Search for the cell housing the specified text and yield its (x, y) center coordinate. 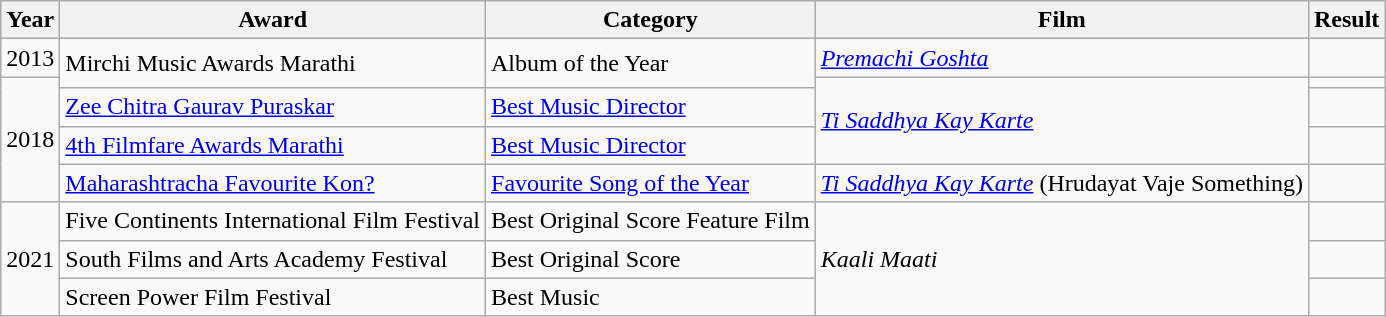
Year (30, 20)
Award (273, 20)
Best Original Score (651, 259)
4th Filmfare Awards Marathi (273, 145)
Film (1062, 20)
Result (1346, 20)
Kaali Maati (1062, 259)
Category (651, 20)
Maharashtracha Favourite Kon? (273, 183)
Ti Saddhya Kay Karte (Hrudayat Vaje Something) (1062, 183)
Screen Power Film Festival (273, 297)
Zee Chitra Gaurav Puraskar (273, 107)
Album of the Year (651, 64)
Best Music (651, 297)
Ti Saddhya Kay Karte (1062, 120)
Premachi Goshta (1062, 58)
South Films and Arts Academy Festival (273, 259)
Best Original Score Feature Film (651, 221)
2018 (30, 140)
Five Continents International Film Festival (273, 221)
2021 (30, 259)
Mirchi Music Awards Marathi (273, 64)
2013 (30, 58)
Favourite Song of the Year (651, 183)
